Extract the (x, y) coordinate from the center of the cell holding the provided text.  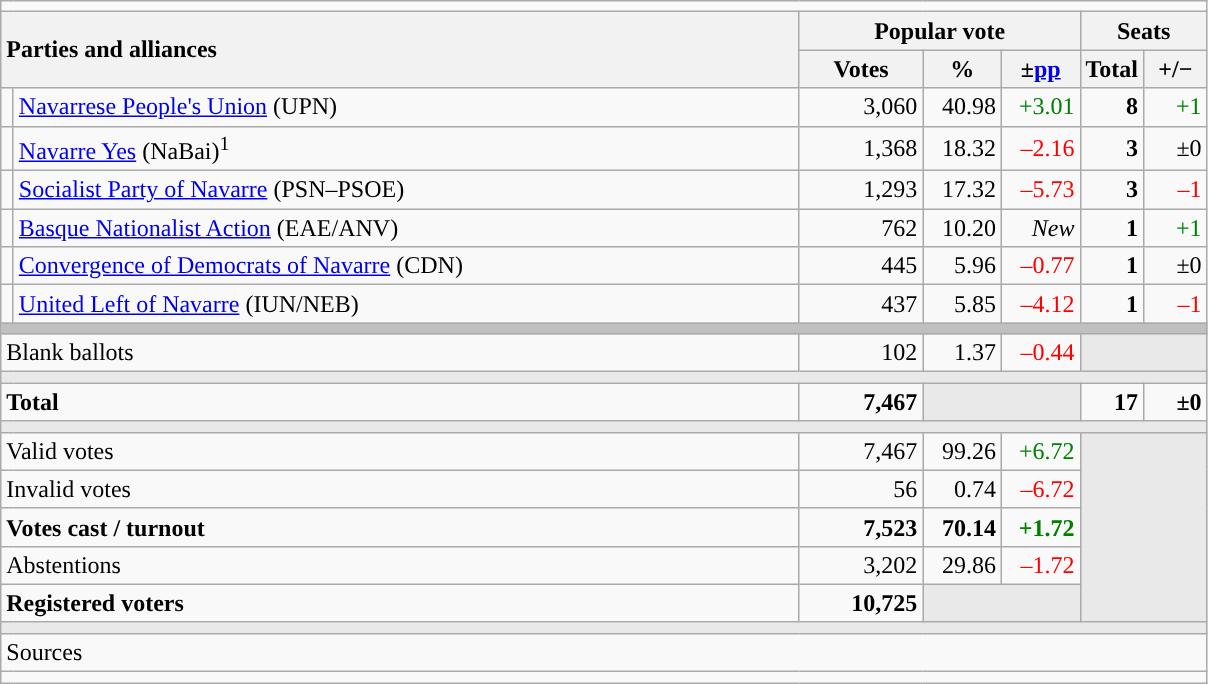
1.37 (962, 353)
445 (861, 266)
Seats (1144, 31)
99.26 (962, 451)
0.74 (962, 489)
102 (861, 353)
3,202 (861, 565)
Navarrese People's Union (UPN) (406, 107)
–0.77 (1040, 266)
+3.01 (1040, 107)
Valid votes (400, 451)
Parties and alliances (400, 50)
5.96 (962, 266)
1,293 (861, 190)
17 (1112, 402)
Socialist Party of Navarre (PSN–PSOE) (406, 190)
762 (861, 228)
10,725 (861, 603)
70.14 (962, 527)
1,368 (861, 148)
±pp (1040, 69)
United Left of Navarre (IUN/NEB) (406, 304)
29.86 (962, 565)
Invalid votes (400, 489)
+1.72 (1040, 527)
40.98 (962, 107)
+/− (1176, 69)
+6.72 (1040, 451)
–5.73 (1040, 190)
Sources (604, 652)
Blank ballots (400, 353)
56 (861, 489)
Registered voters (400, 603)
8 (1112, 107)
New (1040, 228)
Votes cast / turnout (400, 527)
7,523 (861, 527)
Popular vote (940, 31)
3,060 (861, 107)
Convergence of Democrats of Navarre (CDN) (406, 266)
437 (861, 304)
–0.44 (1040, 353)
10.20 (962, 228)
5.85 (962, 304)
Navarre Yes (NaBai)1 (406, 148)
–6.72 (1040, 489)
–1.72 (1040, 565)
18.32 (962, 148)
Votes (861, 69)
–4.12 (1040, 304)
–2.16 (1040, 148)
Abstentions (400, 565)
Basque Nationalist Action (EAE/ANV) (406, 228)
% (962, 69)
17.32 (962, 190)
